From the cell containing the given text, extract its center point as (x, y) coordinate. 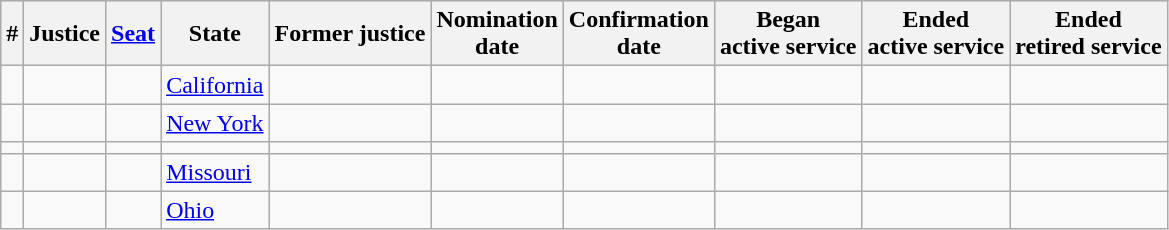
Endedretired service (1088, 34)
Nominationdate (497, 34)
Endedactive service (936, 34)
Seat (134, 34)
New York (215, 123)
Beganactive service (788, 34)
Confirmationdate (638, 34)
# (12, 34)
Former justice (350, 34)
Ohio (215, 210)
Justice (65, 34)
Missouri (215, 172)
State (215, 34)
California (215, 85)
